Search for the cell housing the specified text and yield its (X, Y) center coordinate. 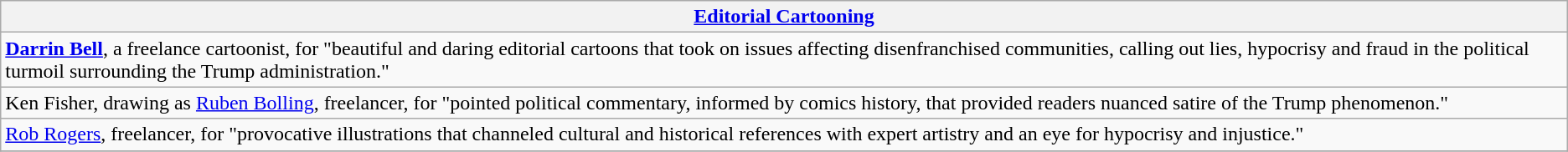
Editorial Cartooning (784, 17)
